Capture the cell that displays the provided text and extract its (x, y) central coordinate. 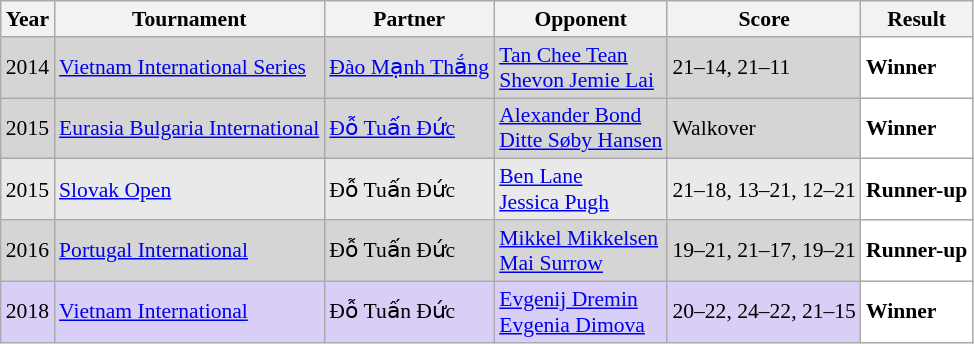
Portugal International (189, 250)
2014 (28, 68)
Year (28, 19)
Eurasia Bulgaria International (189, 128)
Vietnam International Series (189, 68)
Đào Mạnh Thắng (409, 68)
Alexander Bond Ditte Søby Hansen (580, 128)
Result (916, 19)
Opponent (580, 19)
Walkover (764, 128)
19–21, 21–17, 19–21 (764, 250)
21–14, 21–11 (764, 68)
Tournament (189, 19)
Ben Lane Jessica Pugh (580, 190)
20–22, 24–22, 21–15 (764, 312)
Tan Chee Tean Shevon Jemie Lai (580, 68)
Vietnam International (189, 312)
Partner (409, 19)
Slovak Open (189, 190)
Mikkel Mikkelsen Mai Surrow (580, 250)
2018 (28, 312)
Score (764, 19)
21–18, 13–21, 12–21 (764, 190)
2016 (28, 250)
Evgenij Dremin Evgenia Dimova (580, 312)
